Scan for the cell matching the given text and deliver its [x, y] coordinate at center. 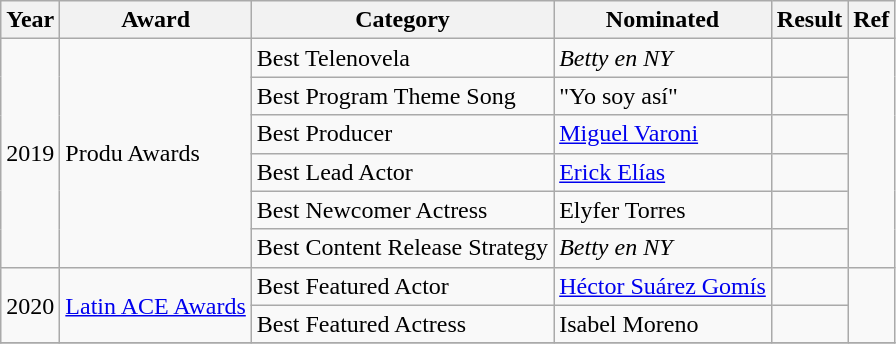
2020 [30, 305]
Erick Elías [663, 172]
Best Featured Actor [402, 286]
Isabel Moreno [663, 324]
Result [809, 20]
Best Content Release Strategy [402, 248]
Best Telenovela [402, 58]
2019 [30, 153]
Héctor Suárez Gomís [663, 286]
Award [156, 20]
Latin ACE Awards [156, 305]
"Yo soy así" [663, 96]
Elyfer Torres [663, 210]
Year [30, 20]
Category [402, 20]
Produ Awards [156, 153]
Ref [872, 20]
Best Newcomer Actress [402, 210]
Best Program Theme Song [402, 96]
Miguel Varoni [663, 134]
Nominated [663, 20]
Best Lead Actor [402, 172]
Best Featured Actress [402, 324]
Best Producer [402, 134]
